Output the (X, Y) coordinate of the center of the cell containing the given text.  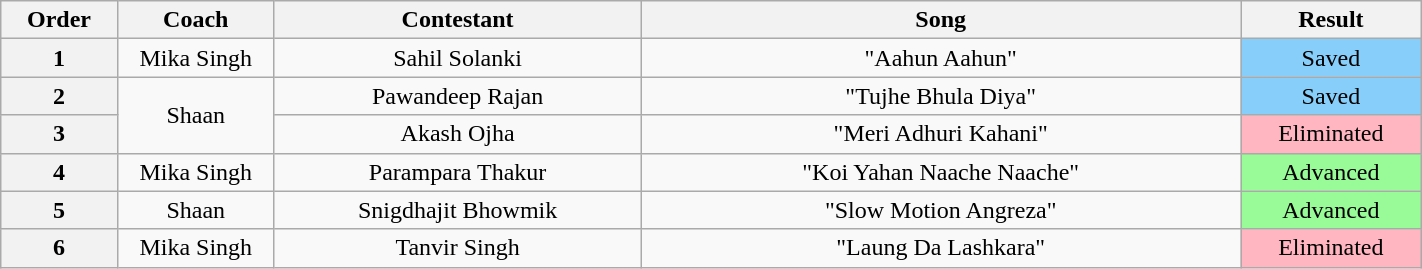
"Koi Yahan Naache Naache" (941, 172)
"Laung Da Lashkara" (941, 248)
Pawandeep Rajan (458, 96)
4 (60, 172)
Contestant (458, 20)
Tanvir Singh (458, 248)
"Meri Adhuri Kahani" (941, 134)
Sahil Solanki (458, 58)
1 (60, 58)
"Aahun Aahun" (941, 58)
6 (60, 248)
3 (60, 134)
2 (60, 96)
"Tujhe Bhula Diya" (941, 96)
Akash Ojha (458, 134)
Snigdhajit Bhowmik (458, 210)
Order (60, 20)
Song (941, 20)
Parampara Thakur (458, 172)
Coach (196, 20)
Result (1330, 20)
"Slow Motion Angreza" (941, 210)
5 (60, 210)
